Output the [X, Y] coordinate of the center of the cell containing the given text.  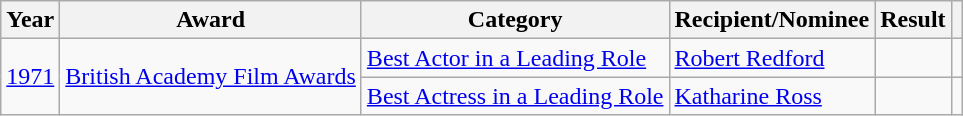
1971 [30, 77]
Category [515, 20]
Result [913, 20]
Award [211, 20]
Best Actress in a Leading Role [515, 96]
Robert Redford [772, 58]
Best Actor in a Leading Role [515, 58]
Year [30, 20]
Katharine Ross [772, 96]
British Academy Film Awards [211, 77]
Recipient/Nominee [772, 20]
